Locate the cell with the specified text and output its [X, Y] center coordinate. 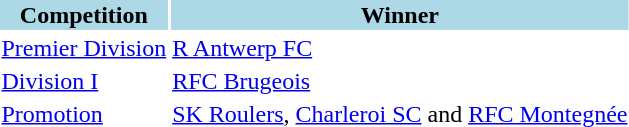
Competition [84, 15]
RFC Brugeois [400, 81]
R Antwerp FC [400, 48]
Premier Division [84, 48]
Winner [400, 15]
Division I [84, 81]
